Output the [x, y] coordinate of the center of the cell containing the given text.  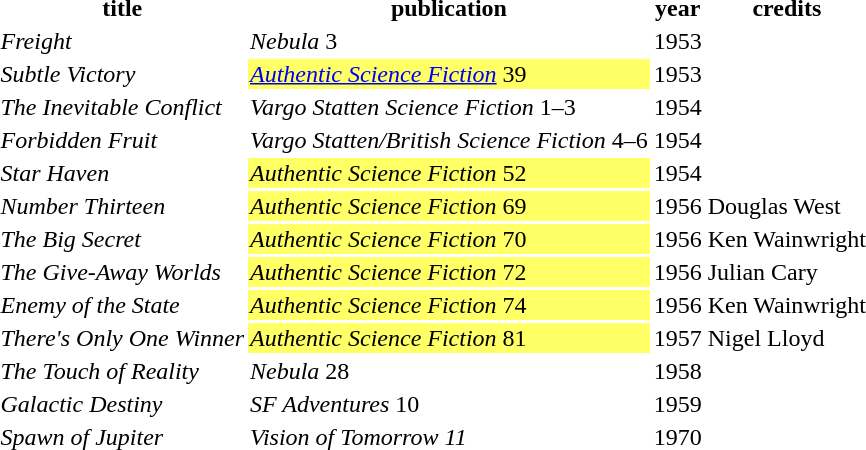
Vargo Statten Science Fiction 1–3 [450, 107]
Vargo Statten/British Science Fiction 4–6 [450, 140]
Nebula 3 [450, 41]
Authentic Science Fiction 81 [450, 338]
Authentic Science Fiction 70 [450, 239]
1957 [678, 338]
1959 [678, 404]
Authentic Science Fiction 74 [450, 305]
Authentic Science Fiction 52 [450, 173]
Nebula 28 [450, 371]
SF Adventures 10 [450, 404]
Authentic Science Fiction 69 [450, 206]
1958 [678, 371]
Authentic Science Fiction 39 [450, 74]
Authentic Science Fiction 72 [450, 272]
